Find where the given text appears and provide that cell's center as [x, y] coordinate. 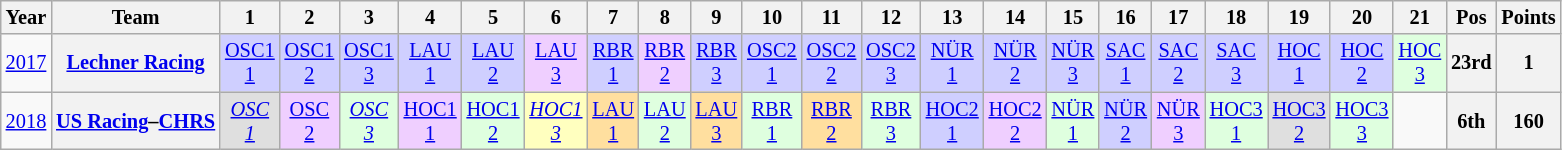
OSC12 [310, 63]
HOC13 [556, 121]
18 [1236, 17]
HOC31 [1236, 121]
12 [891, 17]
2018 [26, 121]
HOC1 [1300, 63]
17 [1178, 17]
21 [1420, 17]
19 [1300, 17]
Pos [1471, 17]
HOC22 [1016, 121]
8 [665, 17]
US Racing–CHRS [136, 121]
HOC33 [1362, 121]
Year [26, 17]
15 [1074, 17]
2 [310, 17]
6th [1471, 121]
10 [772, 17]
HOC32 [1300, 121]
9 [717, 17]
OSC11 [250, 63]
OSC1 [250, 121]
2017 [26, 63]
OSC2 [310, 121]
6 [556, 17]
HOC12 [494, 121]
Lechner Racing [136, 63]
3 [369, 17]
OSC21 [772, 63]
HOC3 [1420, 63]
HOC21 [952, 121]
7 [613, 17]
5 [494, 17]
SAC3 [1236, 63]
Points [1529, 17]
OSC23 [891, 63]
HOC11 [430, 121]
4 [430, 17]
23rd [1471, 63]
160 [1529, 121]
OSC3 [369, 121]
HOC2 [1362, 63]
14 [1016, 17]
Team [136, 17]
SAC1 [1126, 63]
20 [1362, 17]
OSC13 [369, 63]
13 [952, 17]
16 [1126, 17]
11 [832, 17]
SAC2 [1178, 63]
OSC22 [832, 63]
